For the text-containing cell, return its midpoint in [x, y] coordinate format. 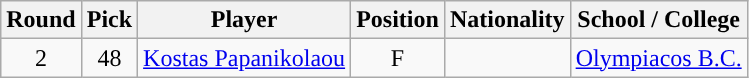
2 [41, 58]
F [398, 58]
School / College [658, 20]
Player [244, 20]
Position [398, 20]
Nationality [507, 20]
Olympiacos B.C. [658, 58]
48 [109, 58]
Pick [109, 20]
Round [41, 20]
Kostas Papanikolaou [244, 58]
